Determine the [X, Y] coordinate at the center of the cell enclosing the given text.  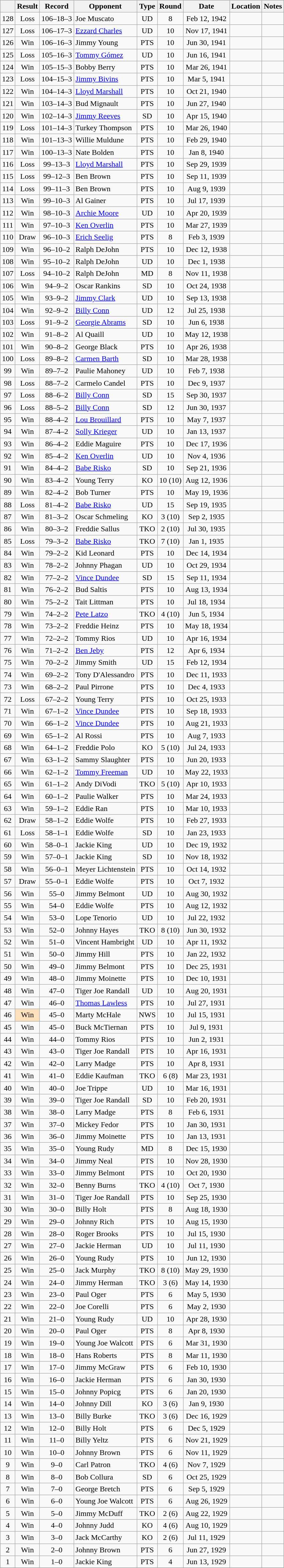
Nov 7, 1929 [207, 1465]
Dec 4, 1933 [207, 687]
May 7, 1937 [207, 420]
108 [8, 261]
Jul 17, 1939 [207, 201]
Mar 10, 1933 [207, 808]
Paul Pirrone [105, 687]
49 [8, 979]
69–2–2 [57, 675]
Sep 13, 1938 [207, 298]
Apr 26, 1938 [207, 346]
101 [8, 346]
2 [8, 1550]
79 [8, 614]
55–0–1 [57, 881]
73 [8, 687]
Sep 21, 1936 [207, 468]
125 [8, 55]
Freddie Sallus [105, 529]
Johnny Rich [105, 1222]
Oscar Rankins [105, 286]
99–13–3 [57, 164]
99–10–3 [57, 201]
Billy Burke [105, 1416]
Jan 9, 1930 [207, 1404]
41–0 [57, 1076]
Sep 18, 1933 [207, 711]
71 [8, 711]
75 [8, 663]
Jul 22, 1932 [207, 918]
9–0 [57, 1465]
10–0 [57, 1452]
Dec 10, 1931 [207, 979]
Archie Moore [105, 213]
Aug 9, 1939 [207, 189]
May 29, 1930 [207, 1270]
99–11–3 [57, 189]
Billy Yeltz [105, 1440]
Aug 7, 1933 [207, 735]
May 22, 1933 [207, 772]
55–0 [57, 893]
Jimmy Clark [105, 298]
Pete Latzo [105, 614]
Round [170, 6]
116 [8, 164]
42–0 [57, 1064]
Jul 9, 1931 [207, 1027]
105–16–3 [57, 55]
75–2–2 [57, 602]
30–0 [57, 1209]
NWS [147, 1015]
Dec 19, 1932 [207, 845]
118 [8, 140]
Jan 20, 1930 [207, 1392]
May 18, 1934 [207, 626]
Oct 14, 1932 [207, 869]
37–0 [57, 1124]
53 [8, 930]
Johnny Judd [105, 1526]
22–0 [57, 1307]
109 [8, 249]
113 [8, 201]
67–2–2 [57, 699]
Nov 11, 1929 [207, 1452]
Oct 25, 1933 [207, 699]
Apr 16, 1931 [207, 1051]
17–0 [57, 1367]
1 [8, 1562]
57–0–1 [57, 857]
Hans Roberts [105, 1355]
Feb 12, 1934 [207, 663]
119 [8, 128]
Jun 30, 1932 [207, 930]
Oct 7, 1932 [207, 881]
Marty McHale [105, 1015]
54–0 [57, 905]
56–0–1 [57, 869]
16 [8, 1380]
Mar 11, 1930 [207, 1355]
May 2, 1930 [207, 1307]
Tait Littman [105, 602]
64 [8, 796]
18 [8, 1355]
Johnny Dill [105, 1404]
2–0 [57, 1550]
46–0 [57, 1003]
36–0 [57, 1137]
Jun 30, 1937 [207, 407]
3–0 [57, 1538]
96–10–2 [57, 249]
May 12, 1938 [207, 334]
66 [8, 772]
Jan 8, 1940 [207, 152]
47 [8, 1003]
47–0 [57, 991]
92–9–2 [57, 310]
89–7–2 [57, 371]
2 (10) [170, 529]
Feb 6, 1931 [207, 1112]
Dec 11, 1933 [207, 675]
Ben Jeby [105, 650]
65 [8, 784]
72–2–2 [57, 638]
Jimmy Bivins [105, 79]
Eddie Maguire [105, 444]
Oscar Schmeling [105, 517]
20–0 [57, 1331]
Buck McTiernan [105, 1027]
Bob Turner [105, 492]
Jack Murphy [105, 1270]
101–14–3 [57, 128]
Jun 27, 1929 [207, 1550]
91–8–2 [57, 334]
Sep 29, 1939 [207, 164]
86 [8, 529]
95 [8, 420]
50–0 [57, 954]
34 [8, 1161]
Mickey Fedor [105, 1124]
Feb 20, 1931 [207, 1100]
Erich Seelig [105, 237]
20 [8, 1331]
Jun 16, 1941 [207, 55]
93–9–2 [57, 298]
Dec 25, 1931 [207, 966]
42 [8, 1064]
32–0 [57, 1185]
28–0 [57, 1234]
Lou Brouillard [105, 420]
Jan 23, 1933 [207, 833]
Nov 28, 1930 [207, 1161]
86–4–2 [57, 444]
Jul 15, 1930 [207, 1234]
88–7–2 [57, 383]
44 [8, 1039]
Meyer Lichtenstein [105, 869]
79–2–2 [57, 553]
Tommy Freeman [105, 772]
Paulie Walker [105, 796]
32 [8, 1185]
77–2–2 [57, 578]
Freddie Polo [105, 748]
Jun 2, 1931 [207, 1039]
Sep 2, 1935 [207, 517]
70 [8, 723]
Jimmy Reeves [105, 116]
Georgie Abrams [105, 322]
88–5–2 [57, 407]
Aug 12, 1936 [207, 480]
Turkey Thompson [105, 128]
31–0 [57, 1197]
Jul 25, 1938 [207, 310]
25 [8, 1270]
107 [8, 274]
Aug 10, 1929 [207, 1526]
28 [8, 1234]
94–9–2 [57, 286]
94 [8, 432]
Result [27, 6]
80–3–2 [57, 529]
Jan 30, 1930 [207, 1380]
43–0 [57, 1051]
44–0 [57, 1039]
Nov 17, 1941 [207, 31]
Johnny Popicg [105, 1392]
Oct 20, 1930 [207, 1173]
Jul 11, 1929 [207, 1538]
88–6–2 [57, 395]
Willie Muldune [105, 140]
96–10–3 [57, 237]
Aug 26, 1929 [207, 1501]
Feb 10, 1930 [207, 1367]
Nov 18, 1932 [207, 857]
Mar 26, 1941 [207, 67]
36 [8, 1137]
27 [8, 1246]
59 [8, 857]
76–2–2 [57, 590]
Date [207, 6]
71–2–2 [57, 650]
91 [8, 468]
7–0 [57, 1489]
Aug 21, 1933 [207, 723]
Al Quaill [105, 334]
Apr 10, 1933 [207, 784]
21 [8, 1319]
Apr 6, 1934 [207, 650]
Tommy Gómez [105, 55]
38 [8, 1112]
10 (10) [170, 480]
12–0 [57, 1428]
99 [8, 371]
40 [8, 1088]
Mar 24, 1933 [207, 796]
90–8–2 [57, 346]
80 [8, 602]
103 [8, 322]
May 5, 1930 [207, 1294]
9 [8, 1465]
64–1–2 [57, 748]
23–0 [57, 1294]
Bobby Berry [105, 67]
Oct 25, 1929 [207, 1477]
27–0 [57, 1246]
Vincent Hambright [105, 942]
106–16–3 [57, 43]
Nov 4, 1936 [207, 456]
3 (10) [170, 517]
53–0 [57, 918]
Oct 24, 1938 [207, 286]
82 [8, 578]
57 [8, 881]
114 [8, 189]
98–10–3 [57, 213]
100 [8, 359]
13–0 [57, 1416]
11 [8, 1440]
77 [8, 638]
Sep 11, 1934 [207, 578]
48–0 [57, 979]
4–0 [57, 1526]
89–8–2 [57, 359]
78 [8, 626]
104–15–3 [57, 79]
Jun 13, 1929 [207, 1562]
17 [8, 1367]
58–1–1 [57, 833]
Jun 20, 1933 [207, 760]
98 [8, 383]
Aug 13, 1934 [207, 590]
Dec 1, 1938 [207, 261]
103–14–3 [57, 103]
Mar 27, 1939 [207, 225]
24–0 [57, 1282]
Dec 17, 1936 [207, 444]
35 [8, 1149]
Apr 28, 1930 [207, 1319]
Jan 1, 1935 [207, 541]
Jul 15, 1931 [207, 1015]
Apr 8, 1931 [207, 1064]
84–4–2 [57, 468]
58 [8, 869]
91–9–2 [57, 322]
62 [8, 821]
7 [8, 1489]
21–0 [57, 1319]
81 [8, 590]
Eddie Ran [105, 808]
Dec 15, 1930 [207, 1149]
110 [8, 237]
52 [8, 942]
99–12–3 [57, 177]
Jimmy Herman [105, 1282]
Carl Patron [105, 1465]
Aug 22, 1929 [207, 1513]
Aug 30, 1932 [207, 893]
Johnny Hayes [105, 930]
115 [8, 177]
45 [8, 1027]
Roger Brooks [105, 1234]
13 [8, 1416]
56 [8, 893]
100–13–3 [57, 152]
6 (8) [170, 1076]
61 [8, 833]
Feb 27, 1933 [207, 821]
30 [8, 1209]
102 [8, 334]
Jul 27, 1931 [207, 1003]
5–0 [57, 1513]
Jul 18, 1934 [207, 602]
123 [8, 79]
Apr 11, 1932 [207, 942]
Notes [273, 6]
95–10–2 [57, 261]
79–3–2 [57, 541]
Oct 29, 1934 [207, 565]
31 [8, 1197]
Dec 14, 1934 [207, 553]
25–0 [57, 1270]
67 [8, 760]
Aug 18, 1930 [207, 1209]
61–1–2 [57, 784]
Jan 13, 1931 [207, 1137]
126 [8, 43]
Dec 16, 1929 [207, 1416]
83–4–2 [57, 480]
Jan 22, 1932 [207, 954]
Jul 11, 1930 [207, 1246]
Nov 11, 1938 [207, 274]
Sammy Slaughter [105, 760]
54 [8, 918]
68 [8, 748]
24 [8, 1282]
Sep 11, 1939 [207, 177]
Dec 9, 1937 [207, 383]
106–18–3 [57, 19]
104 [8, 310]
66–1–2 [57, 723]
76 [8, 650]
May 14, 1930 [207, 1282]
Jimmy Young [105, 43]
35–0 [57, 1149]
Apr 15, 1940 [207, 116]
63–1–2 [57, 760]
85 [8, 541]
Aug 20, 1931 [207, 991]
102–14–3 [57, 116]
Mar 31, 1930 [207, 1343]
Aug 12, 1932 [207, 905]
23 [8, 1294]
89 [8, 492]
Aug 15, 1930 [207, 1222]
14 [8, 1404]
Joe Trippe [105, 1088]
Johnny Phagan [105, 565]
14–0 [57, 1404]
92 [8, 456]
93 [8, 444]
81–3–2 [57, 517]
51–0 [57, 942]
Ezzard Charles [105, 31]
Jun 5, 1934 [207, 614]
Jimmy McGraw [105, 1367]
39 [8, 1100]
82–4–2 [57, 492]
Andy DiVodi [105, 784]
128 [8, 19]
81–4–2 [57, 504]
46 [8, 1015]
122 [8, 91]
Mar 16, 1931 [207, 1088]
19 [8, 1343]
Solly Krieger [105, 432]
34–0 [57, 1161]
85–4–2 [57, 456]
6–0 [57, 1501]
Jimmy McDuff [105, 1513]
88 [8, 504]
Feb 7, 1938 [207, 371]
26–0 [57, 1258]
101–13–3 [57, 140]
Thomas Lawless [105, 1003]
19–0 [57, 1343]
58–0–1 [57, 845]
7 (10) [170, 541]
74 [8, 675]
29 [8, 1222]
78–2–2 [57, 565]
117 [8, 152]
112 [8, 213]
Tony D'Alessandro [105, 675]
Paulie Mahoney [105, 371]
16–0 [57, 1380]
49–0 [57, 966]
Mar 5, 1941 [207, 79]
Sep 25, 1930 [207, 1197]
8–0 [57, 1477]
22 [8, 1307]
74–2–2 [57, 614]
60–1–2 [57, 796]
Jimmy Smith [105, 663]
Jimmy Hill [105, 954]
Opponent [105, 6]
105 [8, 298]
Sep 30, 1937 [207, 395]
83 [8, 565]
97–10–3 [57, 225]
3 [8, 1538]
127 [8, 31]
Jul 24, 1933 [207, 748]
George Black [105, 346]
43 [8, 1051]
Apr 16, 1934 [207, 638]
105–15–3 [57, 67]
38–0 [57, 1112]
Jun 12, 1930 [207, 1258]
106 [8, 286]
60 [8, 845]
70–2–2 [57, 663]
87 [8, 517]
90 [8, 480]
Feb 3, 1939 [207, 237]
Feb 12, 1942 [207, 19]
Nate Bolden [105, 152]
Jun 27, 1940 [207, 103]
59–1–2 [57, 808]
87–4–2 [57, 432]
84 [8, 553]
Jan 30, 1931 [207, 1124]
Mar 23, 1931 [207, 1076]
Joe Muscato [105, 19]
97 [8, 395]
68–2–2 [57, 687]
Al Rossi [105, 735]
73–2–2 [57, 626]
Jun 6, 1938 [207, 322]
15–0 [57, 1392]
Apr 20, 1939 [207, 213]
Carmen Barth [105, 359]
Record [57, 6]
Location [246, 6]
Freddie Heinz [105, 626]
Bob Collura [105, 1477]
Dec 12, 1938 [207, 249]
Jul 30, 1935 [207, 529]
5 [8, 1513]
33–0 [57, 1173]
Joe Corelli [105, 1307]
1–0 [57, 1562]
106–17–3 [57, 31]
41 [8, 1076]
120 [8, 116]
Type [147, 6]
104–14–3 [57, 91]
Dec 5, 1929 [207, 1428]
Mar 26, 1940 [207, 128]
Nov 21, 1929 [207, 1440]
58–1–2 [57, 821]
Carmelo Candel [105, 383]
121 [8, 103]
Bud Mignault [105, 103]
18–0 [57, 1355]
111 [8, 225]
Eddie Kaufman [105, 1076]
Feb 29, 1940 [207, 140]
69 [8, 735]
96 [8, 407]
72 [8, 699]
Jan 13, 1937 [207, 432]
Al Gainer [105, 201]
33 [8, 1173]
52–0 [57, 930]
Lope Tenorio [105, 918]
Jack McCarthy [105, 1538]
65–1–2 [57, 735]
37 [8, 1124]
Mar 28, 1938 [207, 359]
88–4–2 [57, 420]
63 [8, 808]
Bud Saltis [105, 590]
39–0 [57, 1100]
Benny Burns [105, 1185]
29–0 [57, 1222]
124 [8, 67]
Sep 5, 1929 [207, 1489]
67–1–2 [57, 711]
Apr 8, 1930 [207, 1331]
Kid Leonard [105, 553]
Oct 21, 1940 [207, 91]
48 [8, 991]
Oct 7, 1930 [207, 1185]
51 [8, 954]
Jun 30, 1941 [207, 43]
50 [8, 966]
11–0 [57, 1440]
94–10–2 [57, 274]
62–1–2 [57, 772]
Jimmy Neal [105, 1161]
Sep 19, 1935 [207, 504]
May 19, 1936 [207, 492]
26 [8, 1258]
40–0 [57, 1088]
55 [8, 905]
George Bretch [105, 1489]
